Extract the (X, Y) coordinate from the center of the cell holding the provided text.  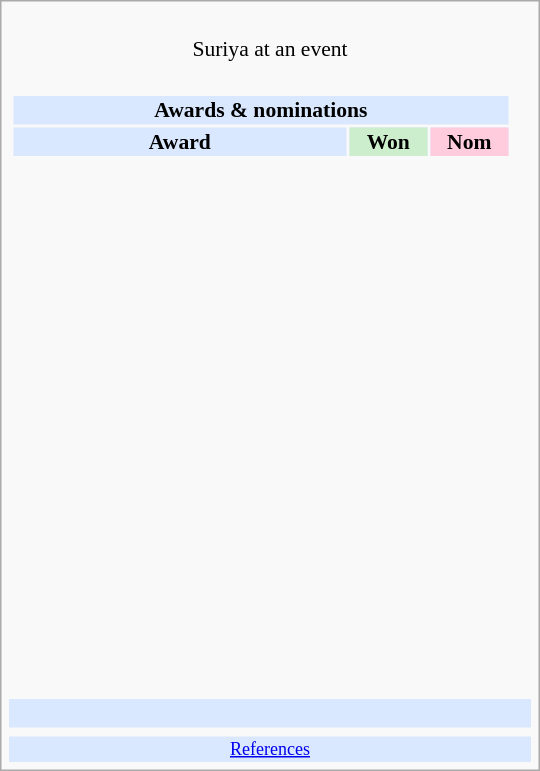
Award (180, 141)
Suriya at an event (270, 36)
Won (388, 141)
References (270, 749)
Awards & nominations (260, 110)
Nom (469, 141)
Awards & nominations Award Won Nom (270, 381)
